Search for the cell housing the specified text and yield its (X, Y) center coordinate. 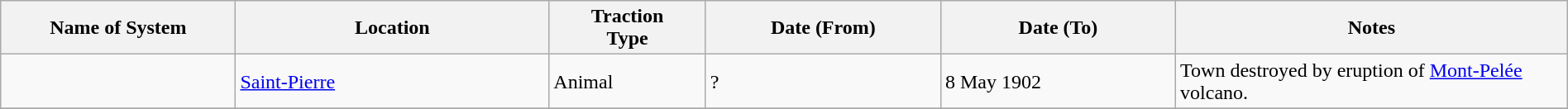
8 May 1902 (1058, 81)
Date (From) (823, 28)
Saint-Pierre (392, 81)
Animal (627, 81)
Location (392, 28)
TractionType (627, 28)
Date (To) (1058, 28)
Town destroyed by eruption of Mont-Pelée volcano. (1372, 81)
Notes (1372, 28)
? (823, 81)
Name of System (118, 28)
